Capture the cell that displays the provided text and extract its (X, Y) central coordinate. 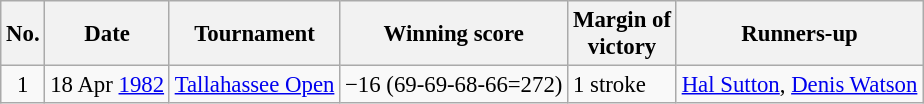
No. (23, 34)
1 (23, 85)
1 stroke (622, 85)
Tournament (254, 34)
−16 (69-69-68-66=272) (454, 85)
Tallahassee Open (254, 85)
Date (107, 34)
18 Apr 1982 (107, 85)
Winning score (454, 34)
Runners-up (799, 34)
Margin ofvictory (622, 34)
Hal Sutton, Denis Watson (799, 85)
